Provide the [X, Y] coordinate of the cell's center where the given text is located.  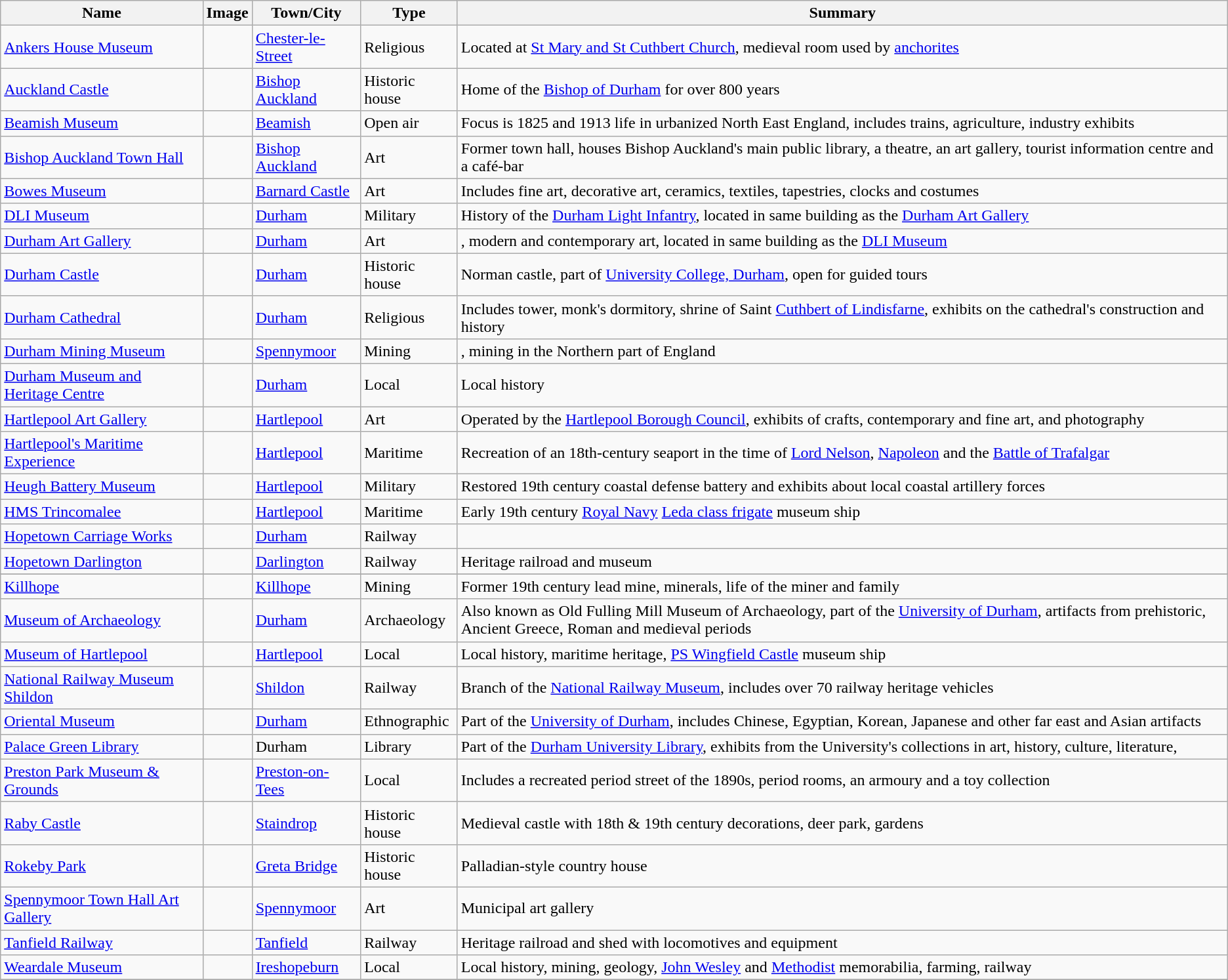
Raby Castle [102, 823]
Norman castle, part of University College, Durham, open for guided tours [842, 274]
Part of the University of Durham, includes Chinese, Egyptian, Korean, Japanese and other far east and Asian artifacts [842, 722]
Palace Green Library [102, 746]
Auckland Castle [102, 89]
Heugh Battery Museum [102, 487]
Durham Art Gallery [102, 241]
Heritage railroad and shed with locomotives and equipment [842, 943]
Hartlepool Art Gallery [102, 419]
Archaeology [409, 621]
Former 19th century lead mine, minerals, life of the miner and family [842, 586]
DLI Museum [102, 216]
Spennymoor Town Hall Art Gallery [102, 908]
Greta Bridge [306, 866]
Oriental Museum [102, 722]
Restored 19th century coastal defense battery and exhibits about local coastal artillery forces [842, 487]
Hartlepool's Maritime Experience [102, 453]
Includes a recreated period street of the 1890s, period rooms, an armoury and a toy collection [842, 781]
Staindrop [306, 823]
, modern and contemporary art, located in same building as the DLI Museum [842, 241]
National Railway Museum Shildon [102, 687]
Durham Museum and Heritage Centre [102, 384]
Type [409, 13]
Image [227, 13]
Library [409, 746]
Darlington [306, 561]
Museum of Hartlepool [102, 654]
Preston Park Museum & Grounds [102, 781]
Operated by the Hartlepool Borough Council, exhibits of crafts, contemporary and fine art, and photography [842, 419]
Rokeby Park [102, 866]
Includes tower, monk's dormitory, shrine of Saint Cuthbert of Lindisfarne, exhibits on the cathedral's construction and history [842, 317]
Bowes Museum [102, 191]
Focus is 1825 and 1913 life in urbanized North East England, includes trains, agriculture, industry exhibits [842, 123]
HMS Trincomalee [102, 512]
Municipal art gallery [842, 908]
Hopetown Darlington [102, 561]
Weardale Museum [102, 968]
Chester-le-Street [306, 47]
Local history, maritime heritage, PS Wingfield Castle museum ship [842, 654]
Part of the Durham University Library, exhibits from the University's collections in art, history, culture, literature, [842, 746]
Museum of Archaeology [102, 621]
Hopetown Carriage Works [102, 537]
Barnard Castle [306, 191]
Early 19th century Royal Navy Leda class frigate museum ship [842, 512]
Bishop Auckland Town Hall [102, 157]
Tanfield Railway [102, 943]
Local history [842, 384]
Palladian-style country house [842, 866]
Beamish Museum [102, 123]
Summary [842, 13]
Ireshopeburn [306, 968]
Branch of the National Railway Museum, includes over 70 railway heritage vehicles [842, 687]
Ethnographic [409, 722]
Town/City [306, 13]
Heritage railroad and museum [842, 561]
Durham Mining Museum [102, 351]
Ankers House Museum [102, 47]
, mining in the Northern part of England [842, 351]
Located at St Mary and St Cuthbert Church, medieval room used by anchorites [842, 47]
Medieval castle with 18th & 19th century decorations, deer park, gardens [842, 823]
Includes fine art, decorative art, ceramics, textiles, tapestries, clocks and costumes [842, 191]
Beamish [306, 123]
Shildon [306, 687]
Name [102, 13]
Preston-on-Tees [306, 781]
Local history, mining, geology, John Wesley and Methodist memorabilia, farming, railway [842, 968]
History of the Durham Light Infantry, located in same building as the Durham Art Gallery [842, 216]
Tanfield [306, 943]
Recreation of an 18th-century seaport in the time of Lord Nelson, Napoleon and the Battle of Trafalgar [842, 453]
Home of the Bishop of Durham for over 800 years [842, 89]
Former town hall, houses Bishop Auckland's main public library, a theatre, an art gallery, tourist information centre and a café-bar [842, 157]
Durham Cathedral [102, 317]
Durham Castle [102, 274]
Open air [409, 123]
